Locate the cell with the specified text and output its [x, y] center coordinate. 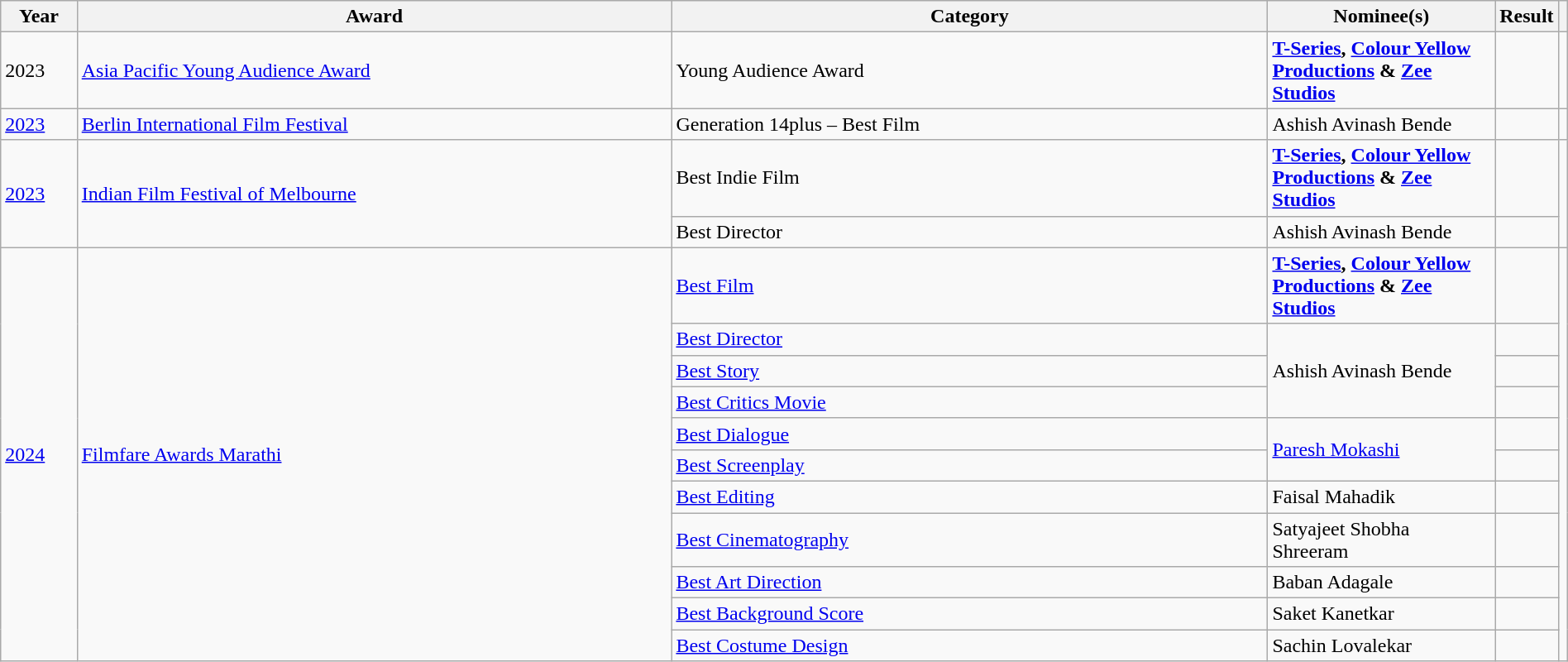
Young Audience Award [969, 70]
2024 [39, 454]
Best Costume Design [969, 645]
Year [39, 17]
Best Dialogue [969, 434]
Category [969, 17]
Result [1527, 17]
Best Background Score [969, 614]
Award [374, 17]
Best Film [969, 285]
Indian Film Festival of Melbourne [374, 194]
Best Story [969, 371]
Baban Adagale [1381, 583]
Nominee(s) [1381, 17]
Best Indie Film [969, 178]
Sachin Lovalekar [1381, 645]
Faisal Mahadik [1381, 496]
Asia Pacific Young Audience Award [374, 70]
Berlin International Film Festival [374, 124]
Best Screenplay [969, 465]
Best Critics Movie [969, 402]
Best Editing [969, 496]
Best Art Direction [969, 583]
Best Cinematography [969, 540]
Generation 14plus – Best Film [969, 124]
Saket Kanetkar [1381, 614]
Paresh Mokashi [1381, 449]
Satyajeet Shobha Shreeram [1381, 540]
Filmfare Awards Marathi [374, 454]
